From the cell containing the given text, extract its center point as (x, y) coordinate. 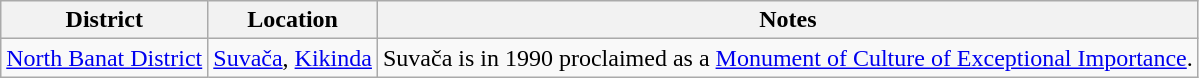
District (104, 20)
Suvača is in 1990 proclaimed as a Monument of Culture of Exceptional Importance. (788, 58)
Notes (788, 20)
Suvača, Kikinda (293, 58)
Location (293, 20)
North Banat District (104, 58)
